Scan for the cell matching the given text and deliver its (X, Y) coordinate at center. 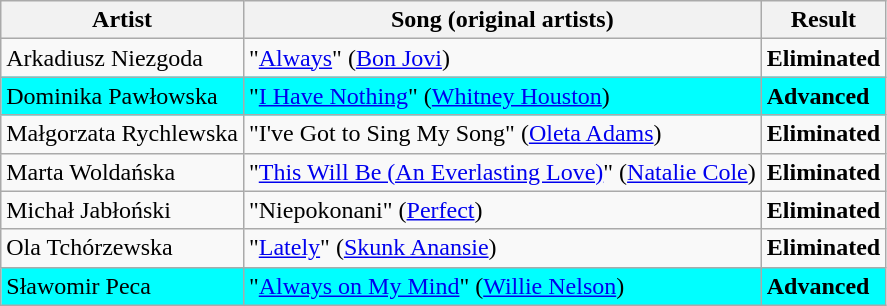
Małgorzata Rychlewska (122, 134)
Michał Jabłoński (122, 210)
"This Will Be (An Everlasting Love)" (Natalie Cole) (502, 172)
"Always" (Bon Jovi) (502, 58)
"Always on My Mind" (Willie Nelson) (502, 286)
Sławomir Peca (122, 286)
Artist (122, 20)
"Niepokonani" (Perfect) (502, 210)
Song (original artists) (502, 20)
Ola Tchórzewska (122, 248)
Arkadiusz Niezgoda (122, 58)
Result (823, 20)
"I Have Nothing" (Whitney Houston) (502, 96)
"I've Got to Sing My Song" (Oleta Adams) (502, 134)
Marta Woldańska (122, 172)
"Lately" (Skunk Anansie) (502, 248)
Dominika Pawłowska (122, 96)
